Provide the (x, y) coordinate of the cell's center where the given text is located.  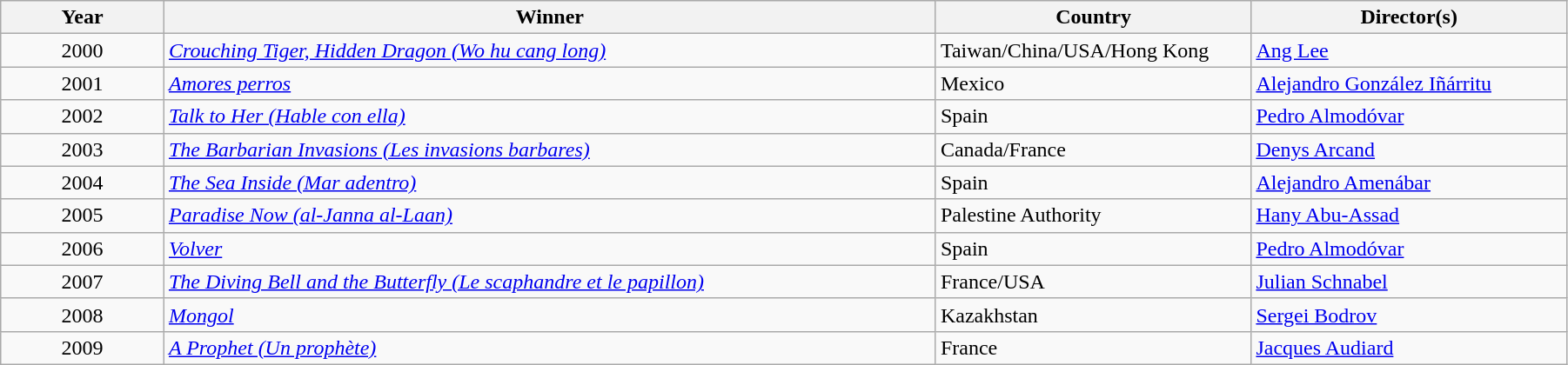
Mongol (550, 315)
Year (83, 17)
Winner (550, 17)
2002 (83, 116)
Sergei Bodrov (1410, 315)
Talk to Her (Hable con ella) (550, 116)
2005 (83, 216)
Denys Arcand (1410, 149)
Amores perros (550, 83)
2006 (83, 249)
2000 (83, 50)
Alejandro González Iñárritu (1410, 83)
The Barbarian Invasions (Les invasions barbares) (550, 149)
Julian Schnabel (1410, 282)
Alejandro Amenábar (1410, 182)
2009 (83, 348)
Kazakhstan (1093, 315)
A Prophet (Un prophète) (550, 348)
2003 (83, 149)
Palestine Authority (1093, 216)
2007 (83, 282)
Jacques Audiard (1410, 348)
The Diving Bell and the Butterfly (Le scaphandre et le papillon) (550, 282)
Mexico (1093, 83)
Director(s) (1410, 17)
France (1093, 348)
Crouching Tiger, Hidden Dragon (Wo hu cang long) (550, 50)
Paradise Now (al-Janna al-Laan) (550, 216)
Hany Abu-Assad (1410, 216)
The Sea Inside (Mar adentro) (550, 182)
Canada/France (1093, 149)
Ang Lee (1410, 50)
2008 (83, 315)
France/USA (1093, 282)
2004 (83, 182)
Country (1093, 17)
2001 (83, 83)
Volver (550, 249)
Taiwan/China/USA/Hong Kong (1093, 50)
